Extract the (X, Y) coordinate from the center of the cell holding the provided text.  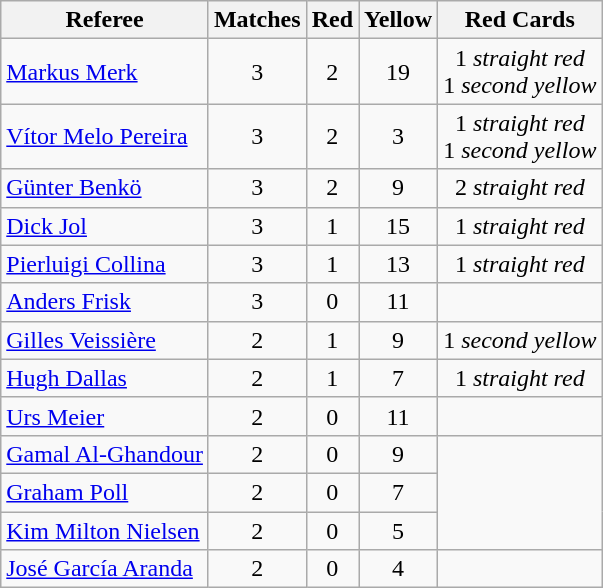
Kim Milton Nielsen (105, 531)
5 (398, 531)
Gilles Veissière (105, 340)
19 (398, 72)
Dick Jol (105, 226)
Red (332, 20)
José García Aranda (105, 569)
Markus Merk (105, 72)
Matches (257, 20)
4 (398, 569)
Anders Frisk (105, 302)
2 straight red (520, 188)
Urs Meier (105, 416)
Graham Poll (105, 492)
Gamal Al-Ghandour (105, 454)
15 (398, 226)
Referee (105, 20)
Günter Benkö (105, 188)
Pierluigi Collina (105, 264)
Yellow (398, 20)
13 (398, 264)
Red Cards (520, 20)
Vítor Melo Pereira (105, 136)
1 second yellow (520, 340)
Hugh Dallas (105, 378)
